Locate the cell with the specified text and output its [X, Y] center coordinate. 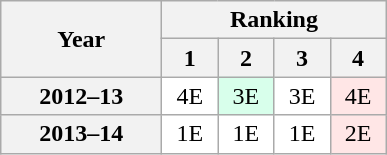
1 [190, 58]
Ranking [274, 20]
3 [302, 58]
Year [82, 39]
2012–13 [82, 96]
4 [358, 58]
2 [246, 58]
2013–14 [82, 134]
2E [358, 134]
